Scan for the cell matching the given text and deliver its (x, y) coordinate at center. 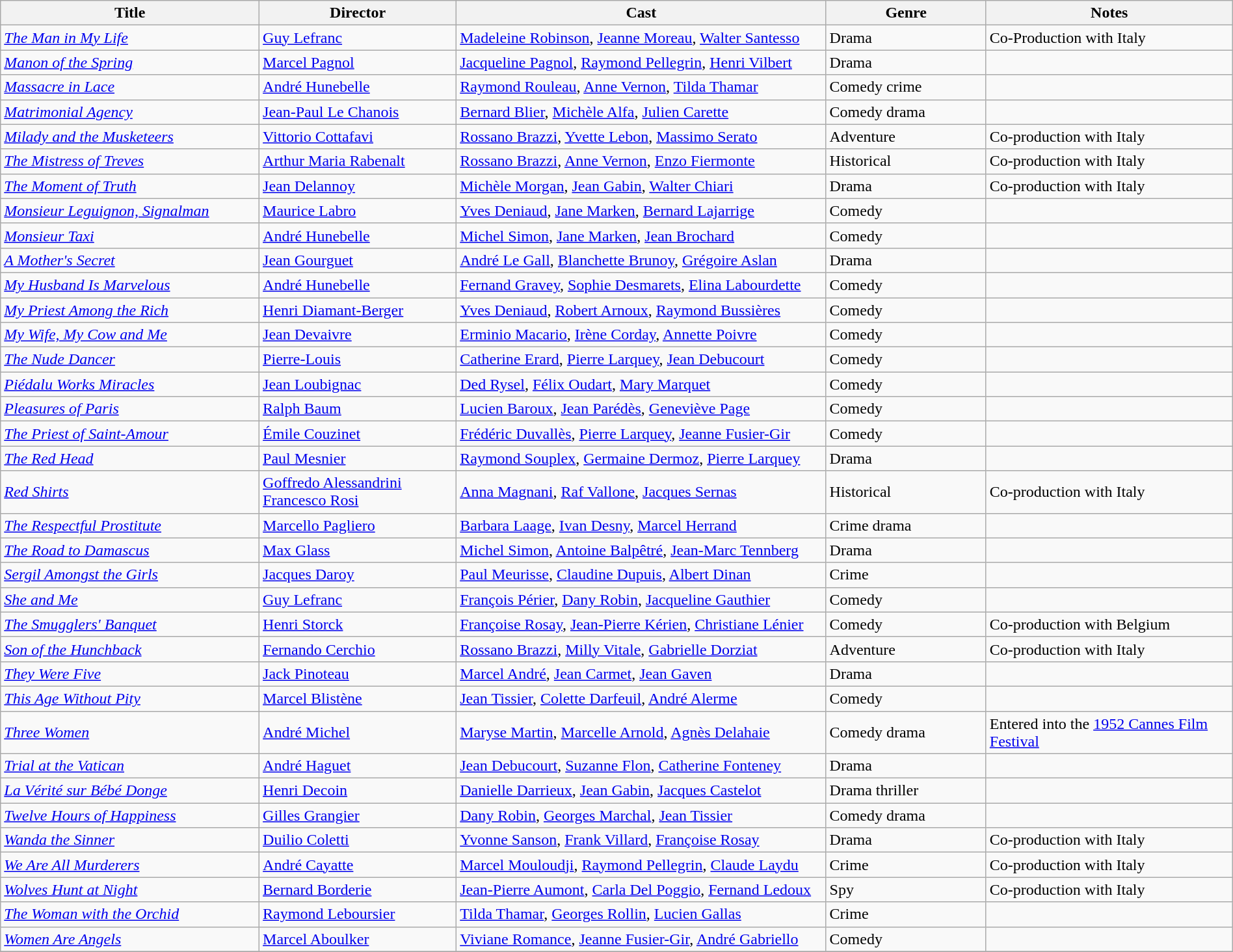
Danielle Darrieux, Jean Gabin, Jacques Castelot (641, 791)
Co-Production with Italy (1109, 38)
The Nude Dancer (130, 360)
Émile Couzinet (358, 434)
Jean-Paul Le Chanois (358, 112)
Marcel Mouloudji, Raymond Pellegrin, Claude Laydu (641, 865)
La Vérité sur Bébé Donge (130, 791)
We Are All Murderers (130, 865)
Dany Robin, Georges Marchal, Jean Tissier (641, 815)
Cast (641, 13)
Marcel Blistène (358, 698)
Maurice Labro (358, 211)
Milady and the Musketeers (130, 137)
The Moment of Truth (130, 186)
Jean Gourguet (358, 260)
Marcello Pagliero (358, 525)
Arthur Maria Rabenalt (358, 161)
Henri Decoin (358, 791)
The Smugglers' Banquet (130, 624)
Manon of the Spring (130, 62)
Jean Devaivre (358, 335)
Drama thriller (906, 791)
Jean Debucourt, Suzanne Flon, Catherine Fonteney (641, 766)
Raymond Rouleau, Anne Vernon, Tilda Thamar (641, 87)
Barbara Laage, Ivan Desny, Marcel Herrand (641, 525)
Massacre in Lace (130, 87)
Director (358, 13)
Lucien Baroux, Jean Parédès, Geneviève Page (641, 409)
Yvonne Sanson, Frank Villard, Françoise Rosay (641, 840)
Goffredo Alessandrini Francesco Rosi (358, 492)
Françoise Rosay, Jean-Pierre Kérien, Christiane Lénier (641, 624)
Jack Pinoteau (358, 674)
Jacques Daroy (358, 575)
Anna Magnani, Raf Vallone, Jacques Sernas (641, 492)
Wanda the Sinner (130, 840)
This Age Without Pity (130, 698)
Gilles Grangier (358, 815)
Rossano Brazzi, Anne Vernon, Enzo Fiermonte (641, 161)
The Man in My Life (130, 38)
Genre (906, 13)
Matrimonial Agency (130, 112)
Yves Deniaud, Robert Arnoux, Raymond Bussières (641, 310)
Spy (906, 890)
Women Are Angels (130, 939)
Michèle Morgan, Jean Gabin, Walter Chiari (641, 186)
Marcel Pagnol (358, 62)
The Road to Damascus (130, 550)
Raymond Leboursier (358, 914)
Paul Mesnier (358, 458)
The Respectful Prostitute (130, 525)
Pierre-Louis (358, 360)
Bernard Blier, Michèle Alfa, Julien Carette (641, 112)
Michel Simon, Antoine Balpêtré, Jean-Marc Tennberg (641, 550)
Twelve Hours of Happiness (130, 815)
André Haguet (358, 766)
Monsieur Leguignon, Signalman (130, 211)
André Michel (358, 732)
My Wife, My Cow and Me (130, 335)
Raymond Souplex, Germaine Dermoz, Pierre Larquey (641, 458)
Tilda Thamar, Georges Rollin, Lucien Gallas (641, 914)
Paul Meurisse, Claudine Dupuis, Albert Dinan (641, 575)
The Woman with the Orchid (130, 914)
Frédéric Duvallès, Pierre Larquey, Jeanne Fusier-Gir (641, 434)
Fernando Cerchio (358, 649)
André Cayatte (358, 865)
Madeleine Robinson, Jeanne Moreau, Walter Santesso (641, 38)
Notes (1109, 13)
A Mother's Secret (130, 260)
Vittorio Cottafavi (358, 137)
Viviane Romance, Jeanne Fusier-Gir, André Gabriello (641, 939)
Trial at the Vatican (130, 766)
My Husband Is Marvelous (130, 285)
Crime drama (906, 525)
Sergil Amongst the Girls (130, 575)
Comedy crime (906, 87)
Jean Delannoy (358, 186)
Son of the Hunchback (130, 649)
Wolves Hunt at Night (130, 890)
Catherine Erard, Pierre Larquey, Jean Debucourt (641, 360)
Bernard Borderie (358, 890)
Marcel Aboulker (358, 939)
François Périer, Dany Robin, Jacqueline Gauthier (641, 600)
Yves Deniaud, Jane Marken, Bernard Lajarrige (641, 211)
Henri Diamant-Berger (358, 310)
André Le Gall, Blanchette Brunoy, Grégoire Aslan (641, 260)
Max Glass (358, 550)
Monsieur Taxi (130, 235)
Ded Rysel, Félix Oudart, Mary Marquet (641, 384)
Jean Tissier, Colette Darfeuil, André Alerme (641, 698)
Red Shirts (130, 492)
Entered into the 1952 Cannes Film Festival (1109, 732)
The Red Head (130, 458)
Pleasures of Paris (130, 409)
Maryse Martin, Marcelle Arnold, Agnès Delahaie (641, 732)
They Were Five (130, 674)
Co-production with Belgium (1109, 624)
Rossano Brazzi, Yvette Lebon, Massimo Serato (641, 137)
Rossano Brazzi, Milly Vitale, Gabrielle Dorziat (641, 649)
My Priest Among the Rich (130, 310)
Fernand Gravey, Sophie Desmarets, Elina Labourdette (641, 285)
Title (130, 13)
Jean Loubignac (358, 384)
Marcel André, Jean Carmet, Jean Gaven (641, 674)
Three Women (130, 732)
Henri Storck (358, 624)
Jean-Pierre Aumont, Carla Del Poggio, Fernand Ledoux (641, 890)
Jacqueline Pagnol, Raymond Pellegrin, Henri Vilbert (641, 62)
The Mistress of Treves (130, 161)
She and Me (130, 600)
Ralph Baum (358, 409)
The Priest of Saint-Amour (130, 434)
Michel Simon, Jane Marken, Jean Brochard (641, 235)
Duilio Coletti (358, 840)
Erminio Macario, Irène Corday, Annette Poivre (641, 335)
Piédalu Works Miracles (130, 384)
